Capture the cell that displays the provided text and extract its [X, Y] central coordinate. 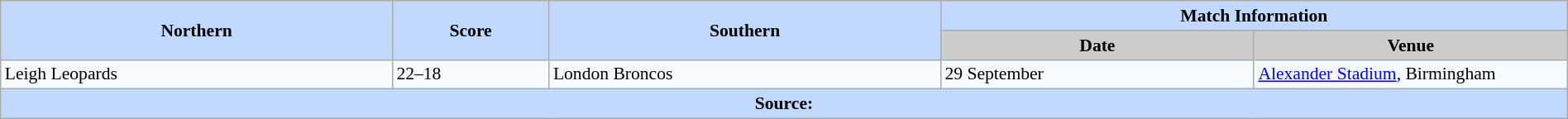
Score [470, 30]
29 September [1097, 74]
Venue [1411, 45]
London Broncos [745, 74]
22–18 [470, 74]
Leigh Leopards [197, 74]
Source: [784, 104]
Southern [745, 30]
Alexander Stadium, Birmingham [1411, 74]
Date [1097, 45]
Northern [197, 30]
Match Information [1254, 16]
